Output the (x, y) coordinate of the center of the cell containing the given text.  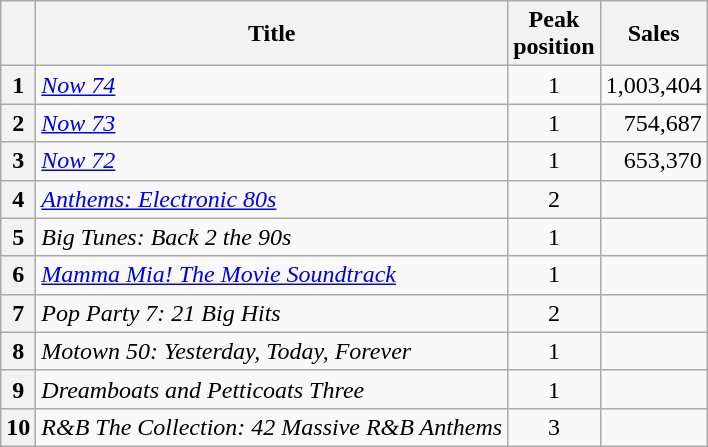
Sales (654, 34)
Mamma Mia! The Movie Soundtrack (272, 275)
Dreamboats and Petticoats Three (272, 389)
Now 73 (272, 123)
653,370 (654, 161)
Pop Party 7: 21 Big Hits (272, 313)
6 (18, 275)
Title (272, 34)
7 (18, 313)
Anthems: Electronic 80s (272, 199)
Peakposition (554, 34)
4 (18, 199)
9 (18, 389)
Big Tunes: Back 2 the 90s (272, 237)
754,687 (654, 123)
Motown 50: Yesterday, Today, Forever (272, 351)
R&B The Collection: 42 Massive R&B Anthems (272, 427)
10 (18, 427)
Now 72 (272, 161)
1,003,404 (654, 85)
8 (18, 351)
5 (18, 237)
Now 74 (272, 85)
